Output the (X, Y) coordinate of the center of the cell containing the given text.  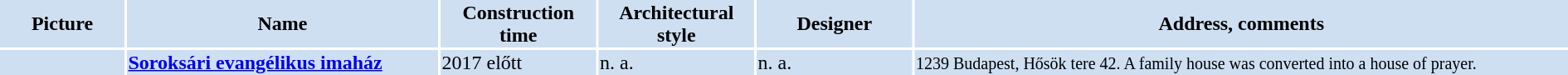
Picture (62, 23)
Construction time (519, 23)
Architectural style (677, 23)
Address, comments (1241, 23)
Soroksári evangélikus imaház (282, 62)
Designer (835, 23)
Name (282, 23)
1239 Budapest, Hősök tere 42. A family house was converted into a house of prayer. (1241, 62)
2017 előtt (519, 62)
